Extract the [X, Y] coordinate from the center of the cell holding the provided text.  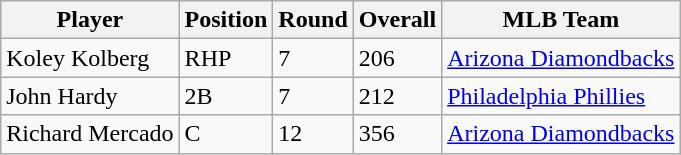
Richard Mercado [90, 134]
Player [90, 20]
12 [313, 134]
MLB Team [561, 20]
2B [226, 96]
C [226, 134]
Philadelphia Phillies [561, 96]
Koley Kolberg [90, 58]
356 [397, 134]
212 [397, 96]
Overall [397, 20]
206 [397, 58]
RHP [226, 58]
Round [313, 20]
John Hardy [90, 96]
Position [226, 20]
